Return [x, y] of the center of cell containing provided text 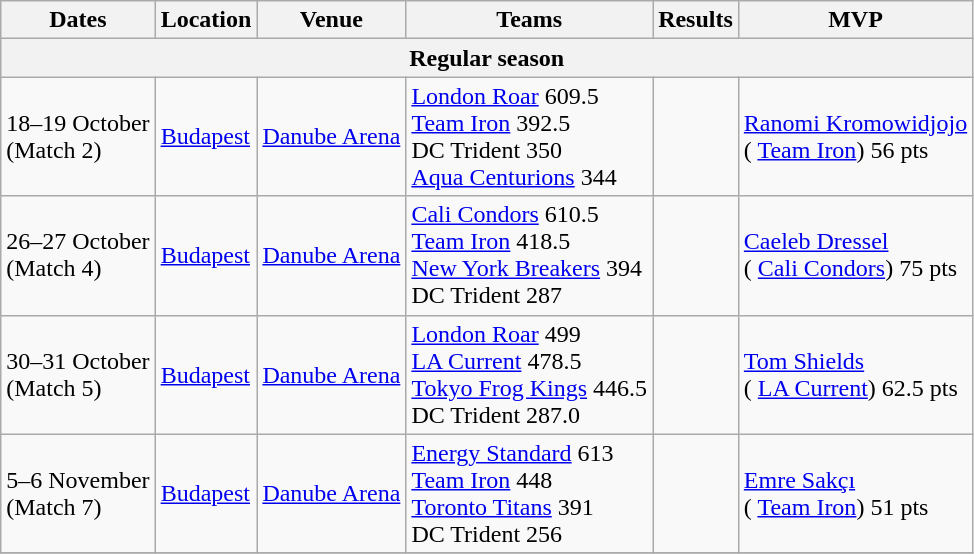
18–19 October(Match 2) [78, 136]
30–31 October(Match 5) [78, 374]
Emre Sakçı( Team Iron) 51 pts [855, 494]
Location [206, 20]
Ranomi Kromowidjojo( Team Iron) 56 pts [855, 136]
Caeleb Dressel( Cali Condors) 75 pts [855, 256]
London Roar 609.5 Team Iron 392.5 DC Trident 350 Aqua Centurions 344 [530, 136]
Tom Shields( LA Current) 62.5 pts [855, 374]
Energy Standard 613 Team Iron 448 Toronto Titans 391 DC Trident 256 [530, 494]
5–6 November(Match 7) [78, 494]
Results [696, 20]
Cali Condors 610.5 Team Iron 418.5 New York Breakers 394 DC Trident 287 [530, 256]
MVP [855, 20]
Dates [78, 20]
Regular season [487, 58]
Venue [332, 20]
26–27 October(Match 4) [78, 256]
Teams [530, 20]
London Roar 499 LA Current 478.5 Tokyo Frog Kings 446.5 DC Trident 287.0 [530, 374]
